Find where the given text appears and provide that cell's center as [x, y] coordinate. 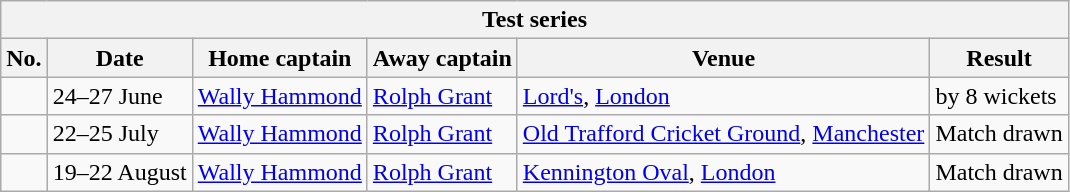
19–22 August [120, 172]
Result [999, 58]
Kennington Oval, London [724, 172]
24–27 June [120, 96]
Lord's, London [724, 96]
Old Trafford Cricket Ground, Manchester [724, 134]
22–25 July [120, 134]
Home captain [280, 58]
No. [24, 58]
Test series [534, 20]
Venue [724, 58]
Away captain [442, 58]
by 8 wickets [999, 96]
Date [120, 58]
